Provide the (X, Y) coordinate of the cell's center where the given text is located.  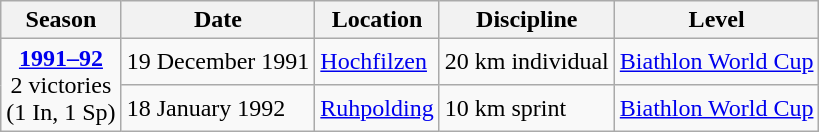
Location (377, 20)
10 km sprint (526, 108)
Discipline (526, 20)
18 January 1992 (218, 108)
Level (716, 20)
19 December 1991 (218, 62)
20 km individual (526, 62)
Date (218, 20)
Ruhpolding (377, 108)
Hochfilzen (377, 62)
Season (61, 20)
1991–92 2 victories (1 In, 1 Sp) (61, 85)
